Capture the cell that displays the provided text and extract its (x, y) central coordinate. 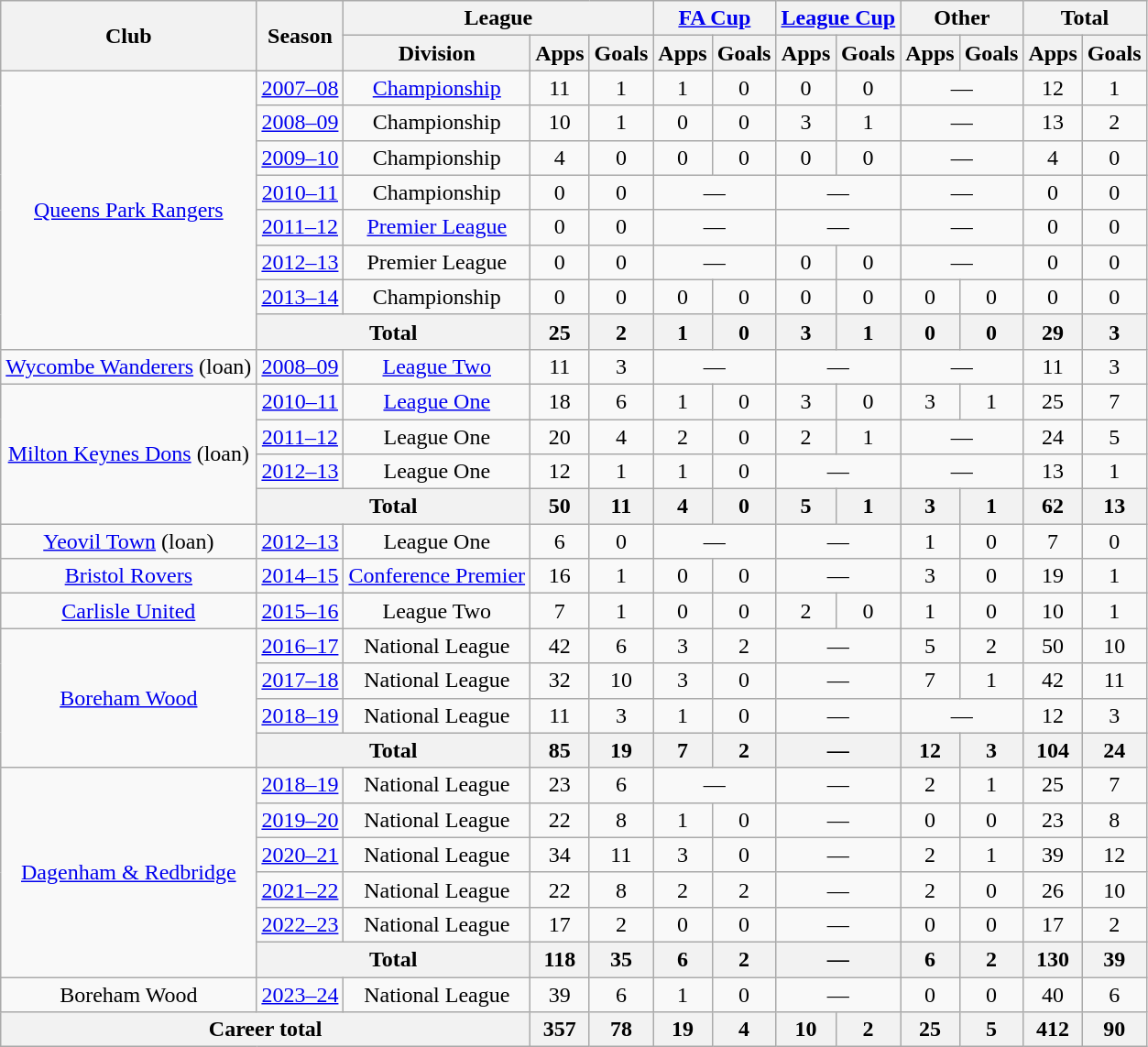
2009–10 (301, 158)
2022–23 (301, 924)
League (498, 18)
2020–21 (301, 855)
62 (1053, 507)
FA Cup (715, 18)
Yeovil Town (loan) (128, 541)
2017–18 (301, 681)
Conference Premier (437, 576)
Club (128, 36)
Milton Keynes Dons (loan) (128, 453)
412 (1053, 1030)
118 (560, 959)
2023–24 (301, 994)
29 (1053, 332)
104 (1053, 750)
34 (560, 855)
Queens Park Rangers (128, 210)
26 (1053, 889)
Wycombe Wanderers (loan) (128, 366)
Carlisle United (128, 611)
90 (1114, 1030)
Bristol Rovers (128, 576)
2015–16 (301, 611)
Dagenham & Redbridge (128, 872)
130 (1053, 959)
357 (560, 1030)
35 (621, 959)
40 (1053, 994)
Division (437, 53)
2016–17 (301, 646)
Season (301, 36)
78 (621, 1030)
2019–20 (301, 820)
2007–08 (301, 88)
2013–14 (301, 297)
Other (962, 18)
32 (560, 681)
League Cup (838, 18)
20 (560, 437)
18 (560, 401)
2014–15 (301, 576)
16 (560, 576)
2021–22 (301, 889)
85 (560, 750)
Career total (266, 1030)
